Locate the cell with the specified text and output its [X, Y] center coordinate. 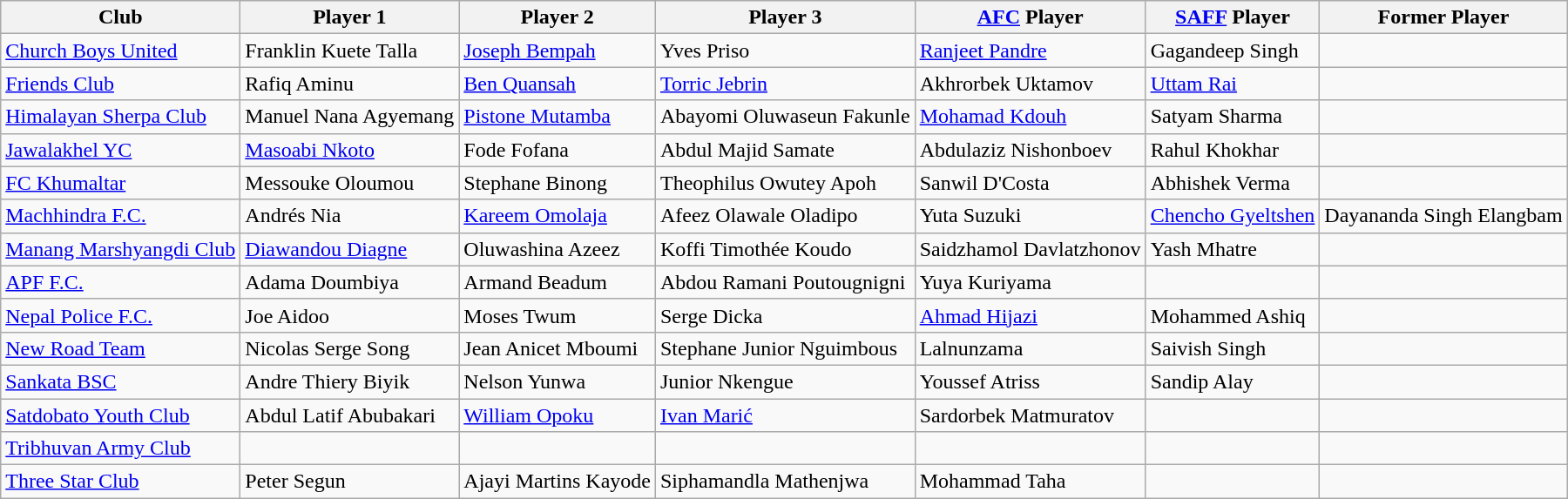
Fode Fofana [558, 150]
Rafiq Aminu [350, 84]
Abdou Ramani Poutougnigni [785, 282]
Manuel Nana Agyemang [350, 117]
Saidzhamol Davlatzhonov [1030, 249]
Manang Marshyangdi Club [120, 249]
Koffi Timothée Koudo [785, 249]
Armand Beadum [558, 282]
Kareem Omolaja [558, 216]
Gagandeep Singh [1233, 51]
AFC Player [1030, 17]
New Road Team [120, 348]
Player 2 [558, 17]
FC Khumaltar [120, 183]
Jawalakhel YC [120, 150]
Sandip Alay [1233, 381]
William Opoku [558, 415]
Abayomi Oluwaseun Fakunle [785, 117]
Club [120, 17]
Church Boys United [120, 51]
Oluwashina Azeez [558, 249]
Dayananda Singh Elangbam [1443, 216]
Saivish Singh [1233, 348]
Player 3 [785, 17]
Nepal Police F.C. [120, 315]
Akhrorbek Uktamov [1030, 84]
Machhindra F.C. [120, 216]
Former Player [1443, 17]
Ranjeet Pandre [1030, 51]
Yash Mhatre [1233, 249]
Andre Thiery Biyik [350, 381]
Chencho Gyeltshen [1233, 216]
Sardorbek Matmuratov [1030, 415]
Himalayan Sherpa Club [120, 117]
Andrés Nia [350, 216]
Abdul Majid Samate [785, 150]
Friends Club [120, 84]
SAFF Player [1233, 17]
Joseph Bempah [558, 51]
Moses Twum [558, 315]
Abdul Latif Abubakari [350, 415]
Tribhuvan Army Club [120, 448]
Mohamad Kdouh [1030, 117]
Yves Priso [785, 51]
Peter Segun [350, 482]
Mohammed Ashiq [1233, 315]
Messouke Oloumou [350, 183]
Adama Doumbiya [350, 282]
Franklin Kuete Talla [350, 51]
Serge Dicka [785, 315]
Torric Jebrin [785, 84]
Joe Aidoo [350, 315]
Sankata BSC [120, 381]
Jean Anicet Mboumi [558, 348]
Junior Nkengue [785, 381]
Lalnunzama [1030, 348]
Pistone Mutamba [558, 117]
Abdulaziz Nishonboev [1030, 150]
Satdobato Youth Club [120, 415]
Yuya Kuriyama [1030, 282]
Diawandou Diagne [350, 249]
Abhishek Verma [1233, 183]
Sanwil D'Costa [1030, 183]
Ivan Marić [785, 415]
Rahul Khokhar [1233, 150]
APF F.C. [120, 282]
Ahmad Hijazi [1030, 315]
Ben Quansah [558, 84]
Mohammad Taha [1030, 482]
Afeez Olawale Oladipo [785, 216]
Stephane Junior Nguimbous [785, 348]
Satyam Sharma [1233, 117]
Three Star Club [120, 482]
Yuta Suzuki [1030, 216]
Uttam Rai [1233, 84]
Nelson Yunwa [558, 381]
Youssef Atriss [1030, 381]
Siphamandla Mathenjwa [785, 482]
Theophilus Owutey Apoh [785, 183]
Nicolas Serge Song [350, 348]
Masoabi Nkoto [350, 150]
Ajayi Martins Kayode [558, 482]
Stephane Binong [558, 183]
Player 1 [350, 17]
